Return (X, Y) of the center of cell containing provided text 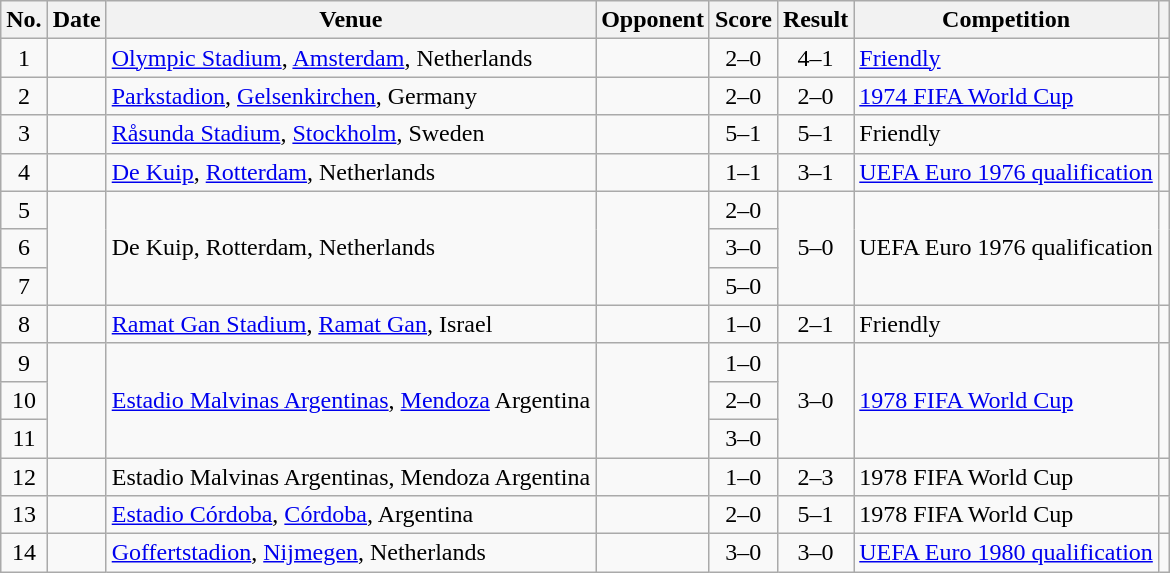
10 (24, 400)
11 (24, 438)
6 (24, 248)
UEFA Euro 1980 qualification (1006, 553)
Opponent (653, 20)
2–1 (815, 324)
Estadio Córdoba, Córdoba, Argentina (350, 515)
Score (743, 20)
No. (24, 20)
7 (24, 286)
9 (24, 362)
1 (24, 58)
5 (24, 210)
Parkstadion, Gelsenkirchen, Germany (350, 96)
4 (24, 172)
3 (24, 134)
4–1 (815, 58)
Venue (350, 20)
12 (24, 477)
8 (24, 324)
Olympic Stadium, Amsterdam, Netherlands (350, 58)
2–3 (815, 477)
13 (24, 515)
Goffertstadion, Nijmegen, Netherlands (350, 553)
Date (76, 20)
Result (815, 20)
Råsunda Stadium, Stockholm, Sweden (350, 134)
1–1 (743, 172)
1974 FIFA World Cup (1006, 96)
Competition (1006, 20)
14 (24, 553)
2 (24, 96)
3–1 (815, 172)
Ramat Gan Stadium, Ramat Gan, Israel (350, 324)
